Extract the [x, y] coordinate from the center of the cell holding the provided text.  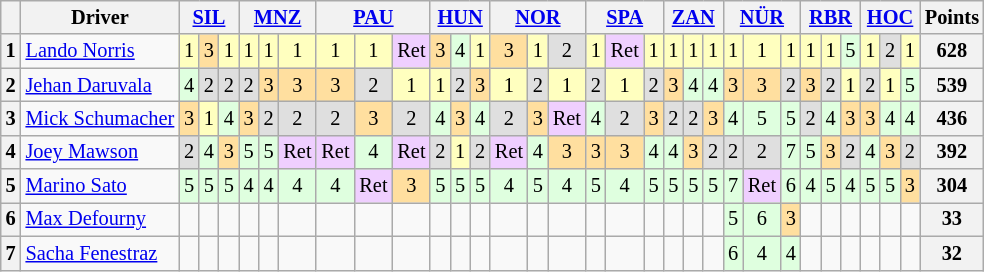
436 [952, 118]
Mick Schumacher [100, 118]
SPA [625, 17]
Lando Norris [100, 51]
304 [952, 186]
32 [952, 253]
628 [952, 51]
PAU [373, 17]
Points [952, 17]
SIL [209, 17]
MNZ [278, 17]
Jehan Daruvala [100, 85]
Joey Mawson [100, 152]
RBR [831, 17]
Max Defourny [100, 219]
NÜR [762, 17]
392 [952, 152]
ZAN [693, 17]
HUN [460, 17]
HOC [890, 17]
Marino Sato [100, 186]
Driver [100, 17]
Sacha Fenestraz [100, 253]
33 [952, 219]
NOR [538, 17]
539 [952, 85]
